Determine the (x, y) coordinate at the center of the cell enclosing the given text.  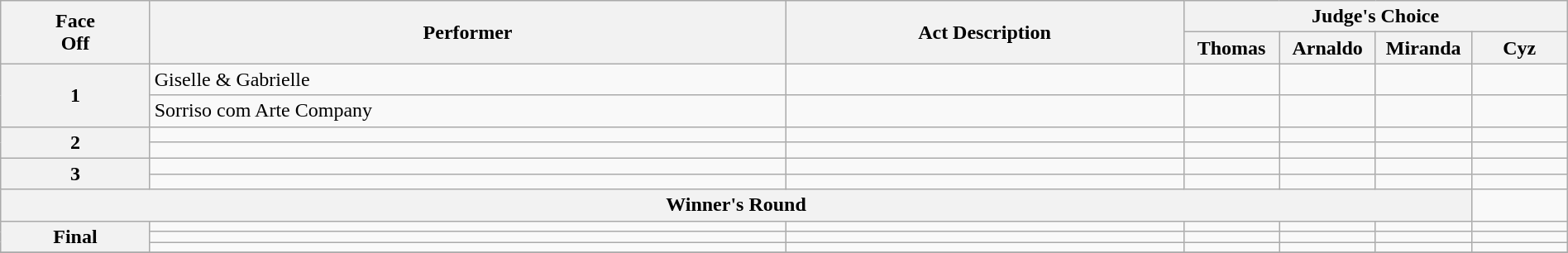
Arnaldo (1327, 48)
Judge's Choice (1375, 17)
Thomas (1231, 48)
Miranda (1423, 48)
Cyz (1519, 48)
1 (75, 95)
Act Description (984, 32)
Performer (468, 32)
FaceOff (75, 32)
Giselle & Gabrielle (468, 79)
2 (75, 142)
Sorriso com Arte Company (468, 111)
3 (75, 174)
Final (75, 236)
Winner's Round (736, 205)
